Scan for the cell matching the given text and deliver its [x, y] coordinate at center. 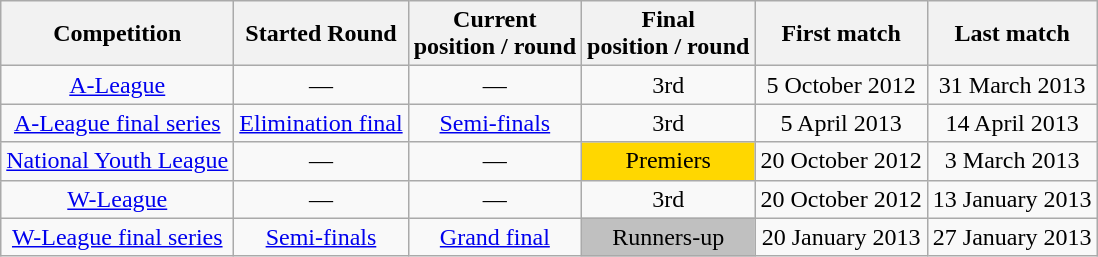
Last match [1012, 34]
A-League [118, 85]
Competition [118, 34]
Runners-up [668, 237]
27 January 2013 [1012, 237]
31 March 2013 [1012, 85]
20 January 2013 [841, 237]
Elimination final [321, 123]
W-League [118, 199]
Grand final [494, 237]
Premiers [668, 161]
Started Round [321, 34]
National Youth League [118, 161]
A-League final series [118, 123]
3 March 2013 [1012, 161]
Final position / round [668, 34]
5 October 2012 [841, 85]
14 April 2013 [1012, 123]
W-League final series [118, 237]
Current position / round [494, 34]
13 January 2013 [1012, 199]
5 April 2013 [841, 123]
First match [841, 34]
